Return (X, Y) of the center of cell containing provided text 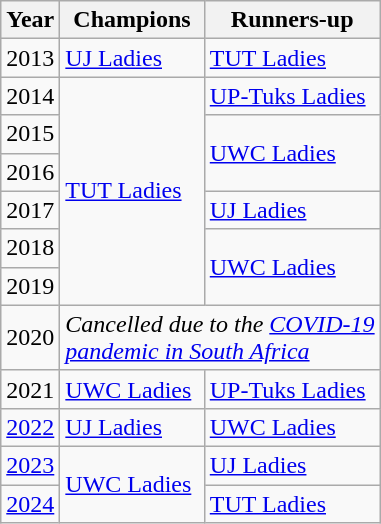
2015 (30, 134)
Runners-up (292, 20)
2023 (30, 465)
2014 (30, 96)
2021 (30, 389)
Champions (132, 20)
Cancelled due to the COVID-19pandemic in South Africa (220, 338)
2018 (30, 248)
2020 (30, 338)
2024 (30, 503)
2019 (30, 286)
2022 (30, 427)
Year (30, 20)
2013 (30, 58)
2016 (30, 172)
2017 (30, 210)
